Locate the cell with the specified text and output its (x, y) center coordinate. 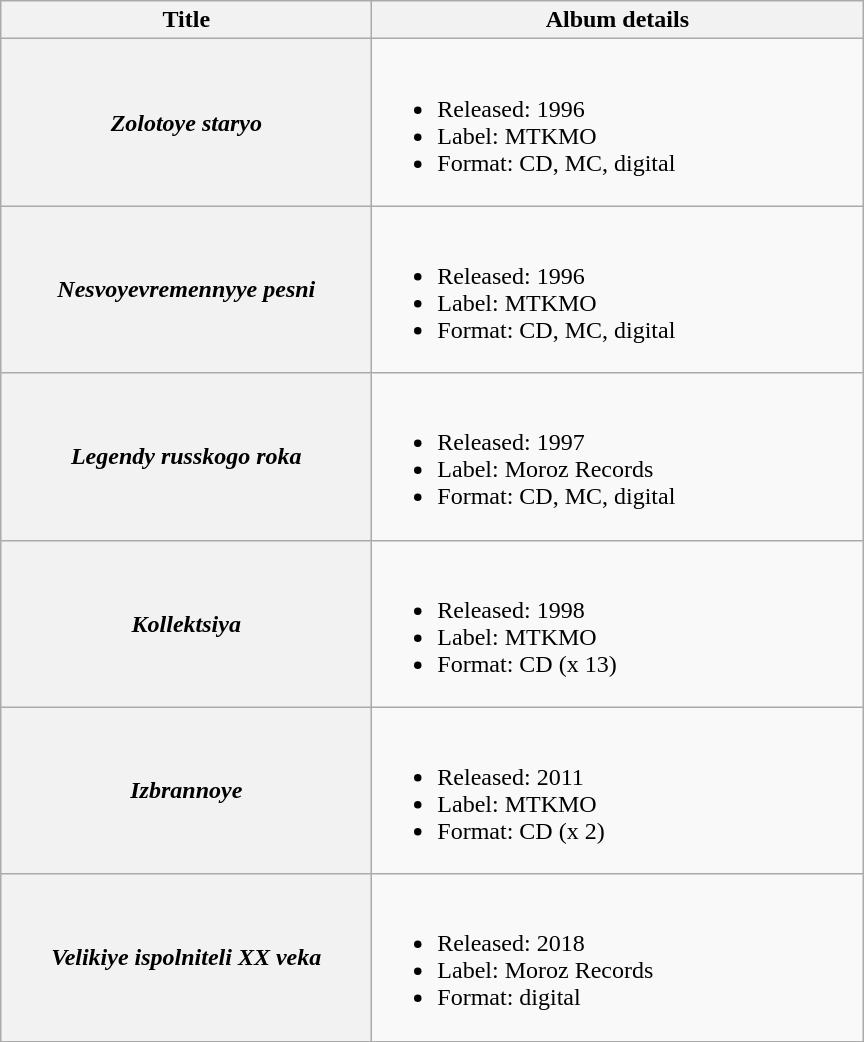
Legendy russkogo roka (186, 456)
Album details (618, 20)
Released: 2018Label: Moroz RecordsFormat: digital (618, 958)
Kollektsiya (186, 624)
Zolotoye staryo (186, 122)
Released: 2011Label: MTKMOFormat: CD (x 2) (618, 790)
Velikiye ispolniteli XX veka (186, 958)
Released: 1997Label: Moroz RecordsFormat: CD, MC, digital (618, 456)
Title (186, 20)
Izbrannoye (186, 790)
Released: 1998Label: MTKMOFormat: CD (x 13) (618, 624)
Nesvoyevremennyye pesni (186, 290)
